Detect which cell encompasses the target text, then output its [X, Y] center coordinate. 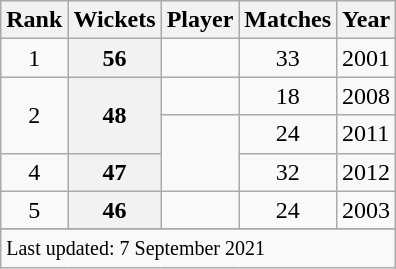
Player [200, 20]
18 [288, 96]
32 [288, 172]
48 [114, 115]
2012 [366, 172]
2008 [366, 96]
1 [34, 58]
33 [288, 58]
2011 [366, 134]
56 [114, 58]
2 [34, 115]
2001 [366, 58]
Wickets [114, 20]
5 [34, 210]
2003 [366, 210]
Year [366, 20]
Last updated: 7 September 2021 [198, 248]
Matches [288, 20]
46 [114, 210]
4 [34, 172]
47 [114, 172]
Rank [34, 20]
